Scan for the cell matching the given text and deliver its (x, y) coordinate at center. 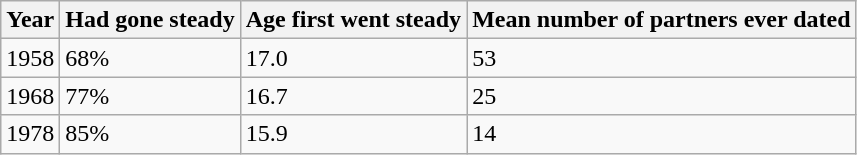
1978 (30, 134)
77% (150, 96)
25 (662, 96)
16.7 (353, 96)
Mean number of partners ever dated (662, 20)
Year (30, 20)
Age first went steady (353, 20)
1968 (30, 96)
15.9 (353, 134)
53 (662, 58)
1958 (30, 58)
17.0 (353, 58)
68% (150, 58)
Had gone steady (150, 20)
14 (662, 134)
85% (150, 134)
